For the text-containing cell, return its midpoint in [x, y] coordinate format. 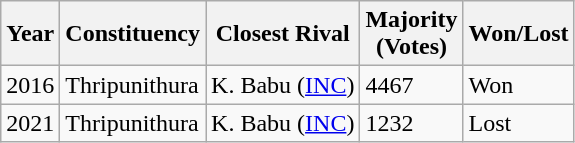
Closest Rival [283, 34]
Won [518, 85]
Won/Lost [518, 34]
2016 [30, 85]
Year [30, 34]
Lost [518, 123]
4467 [412, 85]
2021 [30, 123]
1232 [412, 123]
Majority(Votes) [412, 34]
Constituency [133, 34]
